Return [x, y] of the center of cell containing provided text 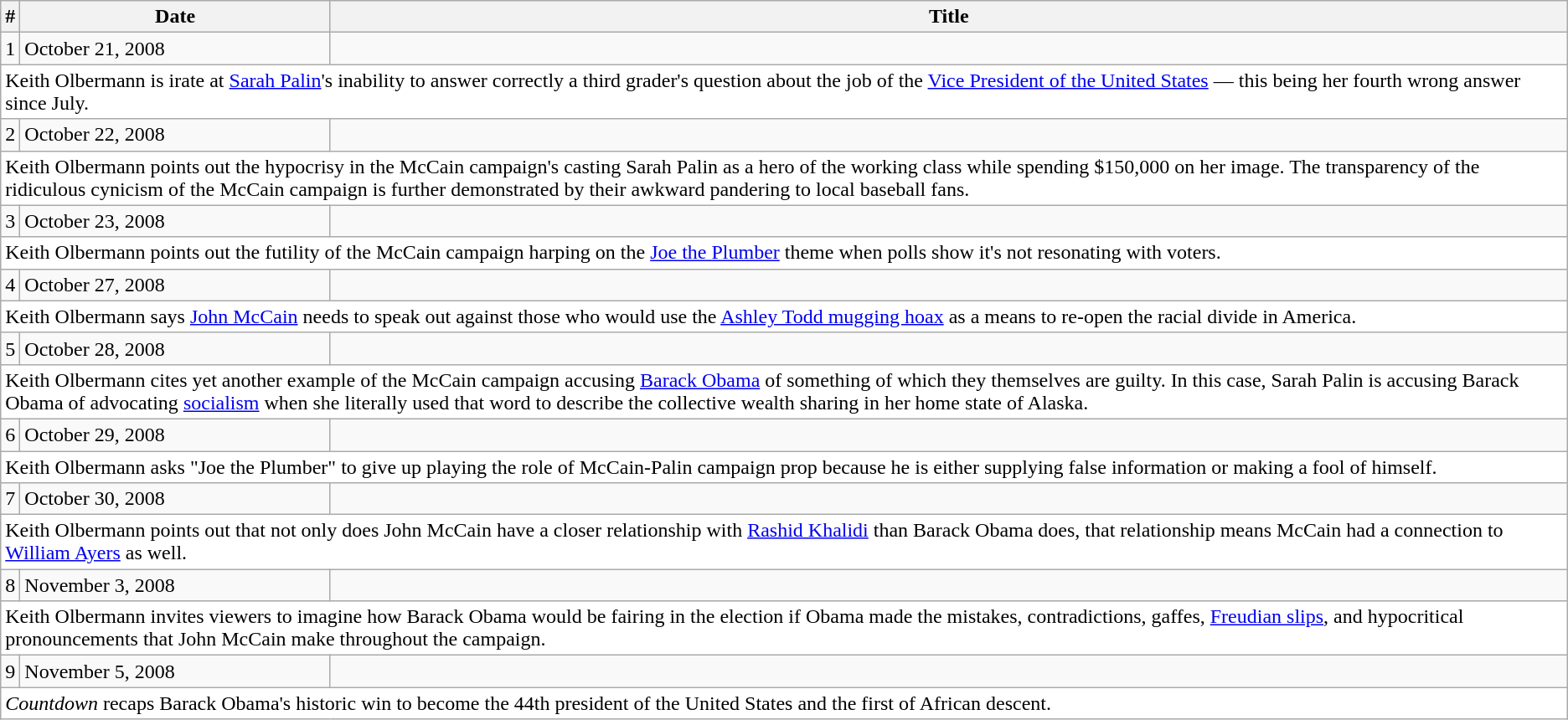
2 [10, 135]
October 23, 2008 [176, 221]
November 5, 2008 [176, 671]
November 3, 2008 [176, 585]
8 [10, 585]
October 30, 2008 [176, 499]
Keith Olbermann points out the futility of the McCain campaign harping on the Joe the Plumber theme when polls show it's not resonating with voters. [784, 253]
October 27, 2008 [176, 285]
3 [10, 221]
9 [10, 671]
October 29, 2008 [176, 435]
Title [948, 17]
5 [10, 348]
6 [10, 435]
October 28, 2008 [176, 348]
# [10, 17]
October 21, 2008 [176, 49]
Countdown recaps Barack Obama's historic win to become the 44th president of the United States and the first of African descent. [784, 703]
Date [176, 17]
7 [10, 499]
4 [10, 285]
1 [10, 49]
October 22, 2008 [176, 135]
